Find where the given text appears and provide that cell's center as [X, Y] coordinate. 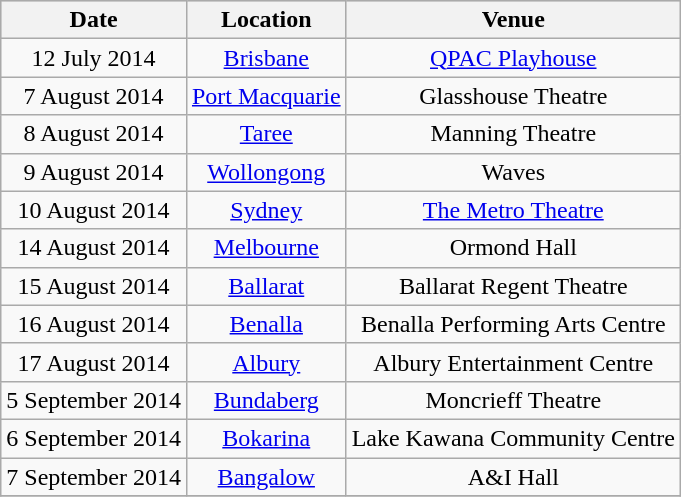
7 August 2014 [94, 96]
Brisbane [266, 58]
Wollongong [266, 172]
7 September 2014 [94, 477]
Melbourne [266, 248]
A&I Hall [513, 477]
Location [266, 20]
Albury [266, 362]
Moncrieff Theatre [513, 400]
10 August 2014 [94, 210]
Ballarat [266, 286]
Bundaberg [266, 400]
Port Macquarie [266, 96]
Ballarat Regent Theatre [513, 286]
Date [94, 20]
12 July 2014 [94, 58]
Albury Entertainment Centre [513, 362]
14 August 2014 [94, 248]
8 August 2014 [94, 134]
Glasshouse Theatre [513, 96]
The Metro Theatre [513, 210]
16 August 2014 [94, 324]
Bokarina [266, 438]
QPAC Playhouse [513, 58]
Benalla Performing Arts Centre [513, 324]
Sydney [266, 210]
Bangalow [266, 477]
Lake Kawana Community Centre [513, 438]
Ormond Hall [513, 248]
Venue [513, 20]
Taree [266, 134]
9 August 2014 [94, 172]
Benalla [266, 324]
15 August 2014 [94, 286]
Waves [513, 172]
6 September 2014 [94, 438]
17 August 2014 [94, 362]
Manning Theatre [513, 134]
5 September 2014 [94, 400]
